Identify which cell holds the provided text, then report its (x, y) central coordinate. 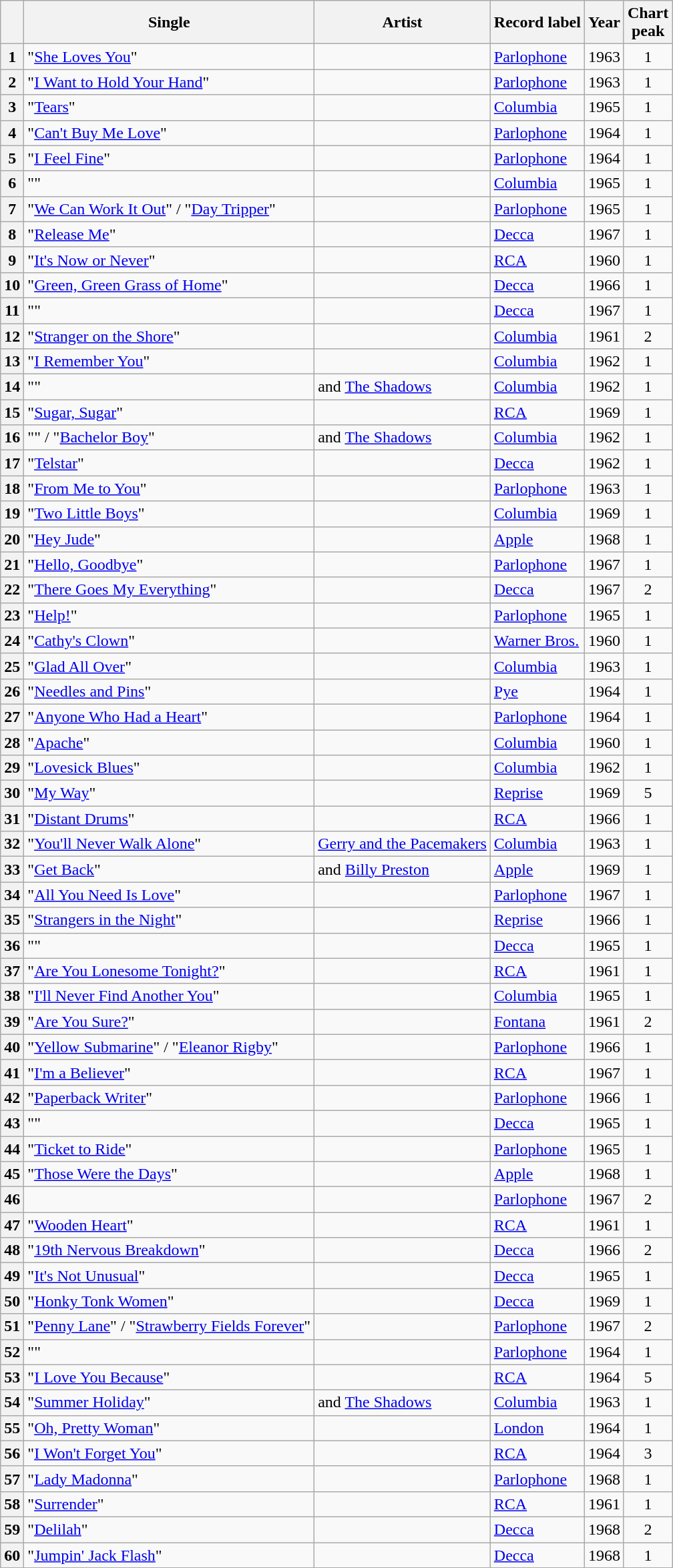
"Paperback Writer" (170, 1098)
"Cathy's Clown" (170, 641)
53 (12, 1377)
11 (12, 310)
19 (12, 514)
55 (12, 1428)
28 (12, 743)
"19th Nervous Breakdown" (170, 1250)
43 (12, 1123)
"Green, Green Grass of Home" (170, 285)
"Hello, Goodbye" (170, 564)
7 (12, 209)
50 (12, 1301)
"Can't Buy Me Love" (170, 133)
25 (12, 666)
"From Me to You" (170, 488)
"Telstar" (170, 463)
"Release Me" (170, 234)
"I Won't Forget You" (170, 1453)
"All You Need Is Love" (170, 895)
17 (12, 463)
49 (12, 1276)
58 (12, 1504)
12 (12, 336)
8 (12, 234)
27 (12, 717)
"Are You Lonesome Tonight?" (170, 971)
39 (12, 1022)
34 (12, 895)
"Penny Lane" / "Strawberry Fields Forever" (170, 1326)
26 (12, 691)
"You'll Never Walk Alone" (170, 844)
44 (12, 1148)
47 (12, 1225)
"Tears" (170, 107)
35 (12, 920)
"" / "Bachelor Boy" (170, 438)
Artist (403, 23)
23 (12, 615)
46 (12, 1200)
"Needles and Pins" (170, 691)
"Help!" (170, 615)
14 (12, 387)
54 (12, 1403)
45 (12, 1174)
"We Can Work It Out" / "Day Tripper" (170, 209)
"Apache" (170, 743)
"There Goes My Everything" (170, 590)
"My Way" (170, 793)
"Honky Tonk Women" (170, 1301)
Warner Bros. (537, 641)
21 (12, 564)
"Those Were the Days" (170, 1174)
56 (12, 1453)
London (537, 1428)
"Hey Jude" (170, 539)
"I Feel Fine" (170, 158)
Record label (537, 23)
10 (12, 285)
"Ticket to Ride" (170, 1148)
Gerry and the Pacemakers (403, 844)
"Distant Drums" (170, 819)
"I Want to Hold Your Hand" (170, 82)
"Anyone Who Had a Heart" (170, 717)
30 (12, 793)
24 (12, 641)
Fontana (537, 1022)
40 (12, 1047)
"Jumpin' Jack Flash" (170, 1555)
"Two Little Boys" (170, 514)
41 (12, 1072)
48 (12, 1250)
"Stranger on the Shore" (170, 336)
"Glad All Over" (170, 666)
"Oh, Pretty Woman" (170, 1428)
36 (12, 945)
16 (12, 438)
6 (12, 183)
13 (12, 362)
"Summer Holiday" (170, 1403)
15 (12, 412)
"It's Not Unusual" (170, 1276)
57 (12, 1479)
9 (12, 260)
Year (604, 23)
22 (12, 590)
42 (12, 1098)
33 (12, 869)
"Are You Sure?" (170, 1022)
"She Loves You" (170, 57)
59 (12, 1529)
"I'll Never Find Another You" (170, 996)
60 (12, 1555)
51 (12, 1326)
4 (12, 133)
37 (12, 971)
Pye (537, 691)
"Sugar, Sugar" (170, 412)
20 (12, 539)
29 (12, 768)
"I Remember You" (170, 362)
Single (170, 23)
"Lovesick Blues" (170, 768)
38 (12, 996)
"Yellow Submarine" / "Eleanor Rigby" (170, 1047)
"Lady Madonna" (170, 1479)
"Get Back" (170, 869)
"Surrender" (170, 1504)
"Delilah" (170, 1529)
Chartpeak (648, 23)
31 (12, 819)
"I'm a Believer" (170, 1072)
"I Love You Because" (170, 1377)
and Billy Preston (403, 869)
"It's Now or Never" (170, 260)
"Strangers in the Night" (170, 920)
52 (12, 1352)
18 (12, 488)
"Wooden Heart" (170, 1225)
32 (12, 844)
